Scan for the cell matching the given text and deliver its (X, Y) coordinate at center. 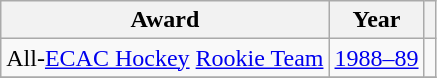
All-ECAC Hockey Rookie Team (165, 58)
1988–89 (376, 58)
Award (165, 20)
Year (376, 20)
